Capture the cell that displays the provided text and extract its (x, y) central coordinate. 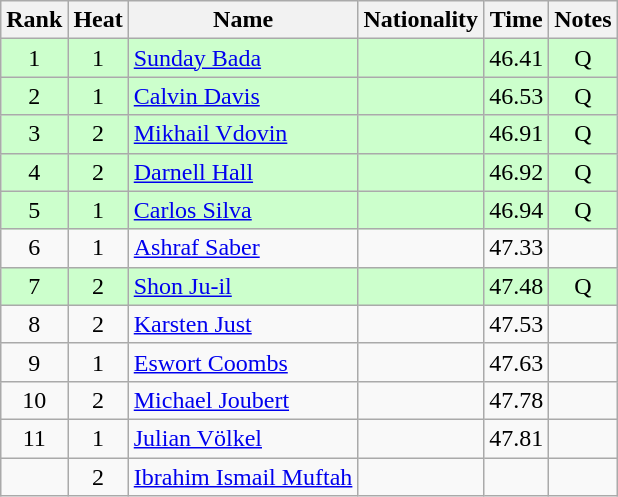
Eswort Coombs (243, 362)
Nationality (421, 20)
6 (34, 248)
47.78 (516, 400)
4 (34, 172)
Carlos Silva (243, 210)
47.53 (516, 324)
Rank (34, 20)
46.41 (516, 58)
47.48 (516, 286)
7 (34, 286)
Sunday Bada (243, 58)
Shon Ju-il (243, 286)
10 (34, 400)
Darnell Hall (243, 172)
11 (34, 438)
47.63 (516, 362)
46.94 (516, 210)
Calvin Davis (243, 96)
Heat (98, 20)
Ibrahim Ismail Muftah (243, 477)
Julian Völkel (243, 438)
Karsten Just (243, 324)
46.92 (516, 172)
8 (34, 324)
46.53 (516, 96)
9 (34, 362)
47.81 (516, 438)
Mikhail Vdovin (243, 134)
3 (34, 134)
47.33 (516, 248)
5 (34, 210)
Michael Joubert (243, 400)
Name (243, 20)
Notes (583, 20)
46.91 (516, 134)
Time (516, 20)
Ashraf Saber (243, 248)
